Locate the cell with the specified text and output its [X, Y] center coordinate. 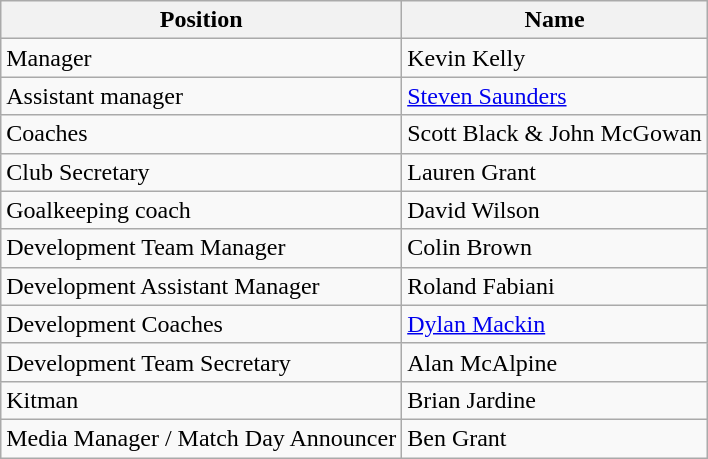
Manager [202, 58]
Position [202, 20]
Dylan Mackin [555, 324]
Development Team Secretary [202, 362]
Name [555, 20]
Goalkeeping coach [202, 210]
Development Assistant Manager [202, 286]
Roland Fabiani [555, 286]
Media Manager / Match Day Announcer [202, 438]
Scott Black & John McGowan [555, 134]
Development Coaches [202, 324]
Steven Saunders [555, 96]
Colin Brown [555, 248]
Assistant manager [202, 96]
Kitman [202, 400]
Alan McAlpine [555, 362]
Club Secretary [202, 172]
Ben Grant [555, 438]
Development Team Manager [202, 248]
David Wilson [555, 210]
Lauren Grant [555, 172]
Kevin Kelly [555, 58]
Brian Jardine [555, 400]
Coaches [202, 134]
